Search for the cell housing the specified text and yield its (x, y) center coordinate. 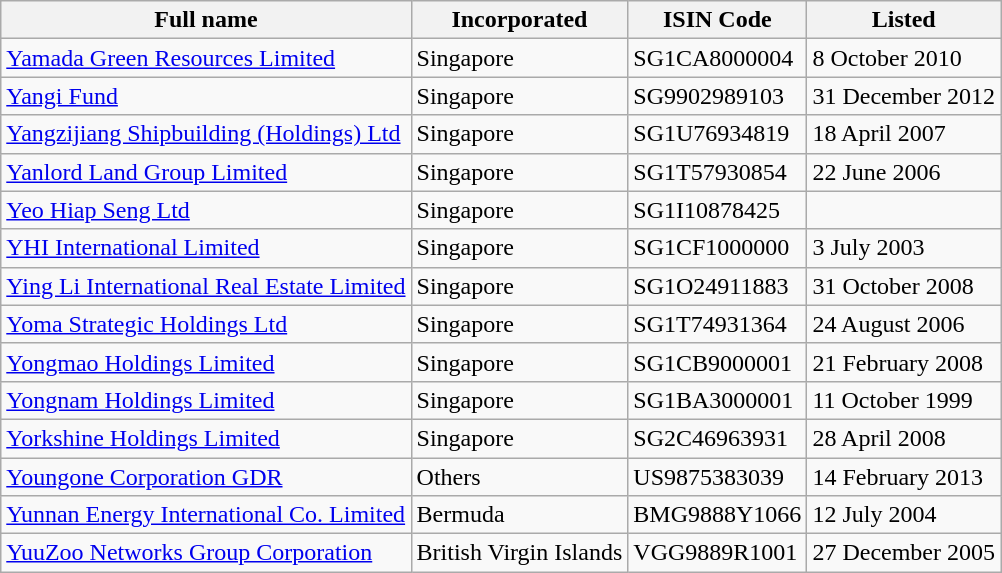
SG1I10878425 (718, 210)
31 October 2008 (904, 286)
21 February 2008 (904, 362)
Youngone Corporation GDR (206, 477)
SG1T57930854 (718, 172)
SG1CA8000004 (718, 58)
14 February 2013 (904, 477)
SG1BA3000001 (718, 400)
22 June 2006 (904, 172)
3 July 2003 (904, 248)
Yamada Green Resources Limited (206, 58)
YHI International Limited (206, 248)
Yeo Hiap Seng Ltd (206, 210)
Yongmao Holdings Limited (206, 362)
Ying Li International Real Estate Limited (206, 286)
31 December 2012 (904, 96)
Bermuda (520, 515)
Yoma Strategic Holdings Ltd (206, 324)
24 August 2006 (904, 324)
Yorkshine Holdings Limited (206, 438)
Yangi Fund (206, 96)
Yongnam Holdings Limited (206, 400)
Others (520, 477)
11 October 1999 (904, 400)
Yanlord Land Group Limited (206, 172)
British Virgin Islands (520, 553)
Full name (206, 20)
US9875383039 (718, 477)
12 July 2004 (904, 515)
28 April 2008 (904, 438)
ISIN Code (718, 20)
SG9902989103 (718, 96)
SG1T74931364 (718, 324)
Yunnan Energy International Co. Limited (206, 515)
YuuZoo Networks Group Corporation (206, 553)
SG1CB9000001 (718, 362)
BMG9888Y1066 (718, 515)
SG1CF1000000 (718, 248)
Listed (904, 20)
VGG9889R1001 (718, 553)
SG2C46963931 (718, 438)
8 October 2010 (904, 58)
SG1O24911883 (718, 286)
SG1U76934819 (718, 134)
18 April 2007 (904, 134)
Yangzijiang Shipbuilding (Holdings) Ltd (206, 134)
Incorporated (520, 20)
27 December 2005 (904, 553)
